Output the (x, y) coordinate of the center of the cell containing the given text.  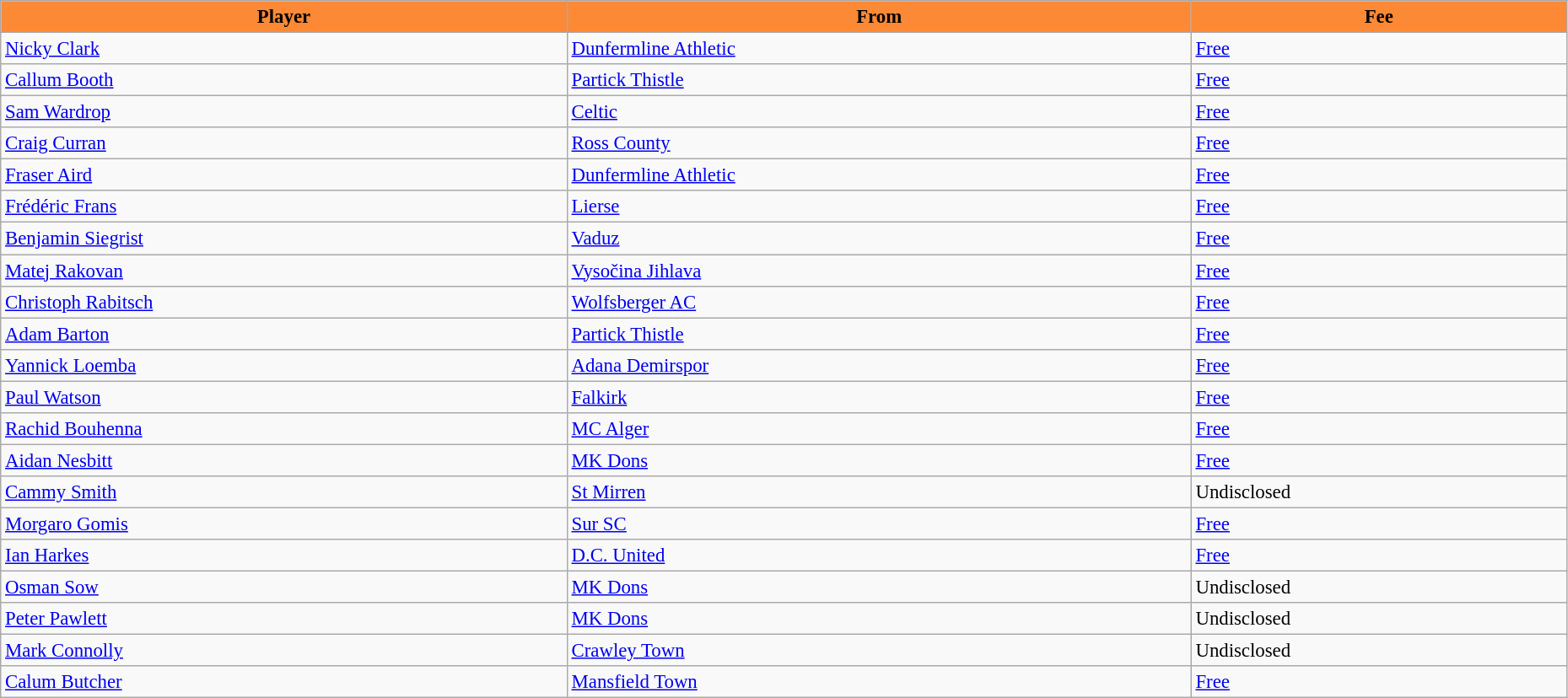
Mark Connolly (283, 651)
Christoph Rabitsch (283, 302)
From (879, 17)
Player (283, 17)
Falkirk (879, 397)
MC Alger (879, 429)
St Mirren (879, 492)
Vysočina Jihlava (879, 271)
Callum Booth (283, 80)
Nicky Clark (283, 49)
Fee (1378, 17)
Sur SC (879, 523)
Ross County (879, 143)
Adana Demirspor (879, 365)
Frédéric Frans (283, 207)
Morgaro Gomis (283, 523)
Celtic (879, 112)
Crawley Town (879, 651)
Lierse (879, 207)
Yannick Loemba (283, 365)
Benjamin Siegrist (283, 239)
Vaduz (879, 239)
Fraser Aird (283, 175)
Aidan Nesbitt (283, 460)
Rachid Bouhenna (283, 429)
Calum Butcher (283, 682)
Paul Watson (283, 397)
Craig Curran (283, 143)
Sam Wardrop (283, 112)
Matej Rakovan (283, 271)
Osman Sow (283, 588)
Adam Barton (283, 334)
D.C. United (879, 556)
Mansfield Town (879, 682)
Ian Harkes (283, 556)
Peter Pawlett (283, 619)
Cammy Smith (283, 492)
Wolfsberger AC (879, 302)
